Return [x, y] of the center of cell containing provided text 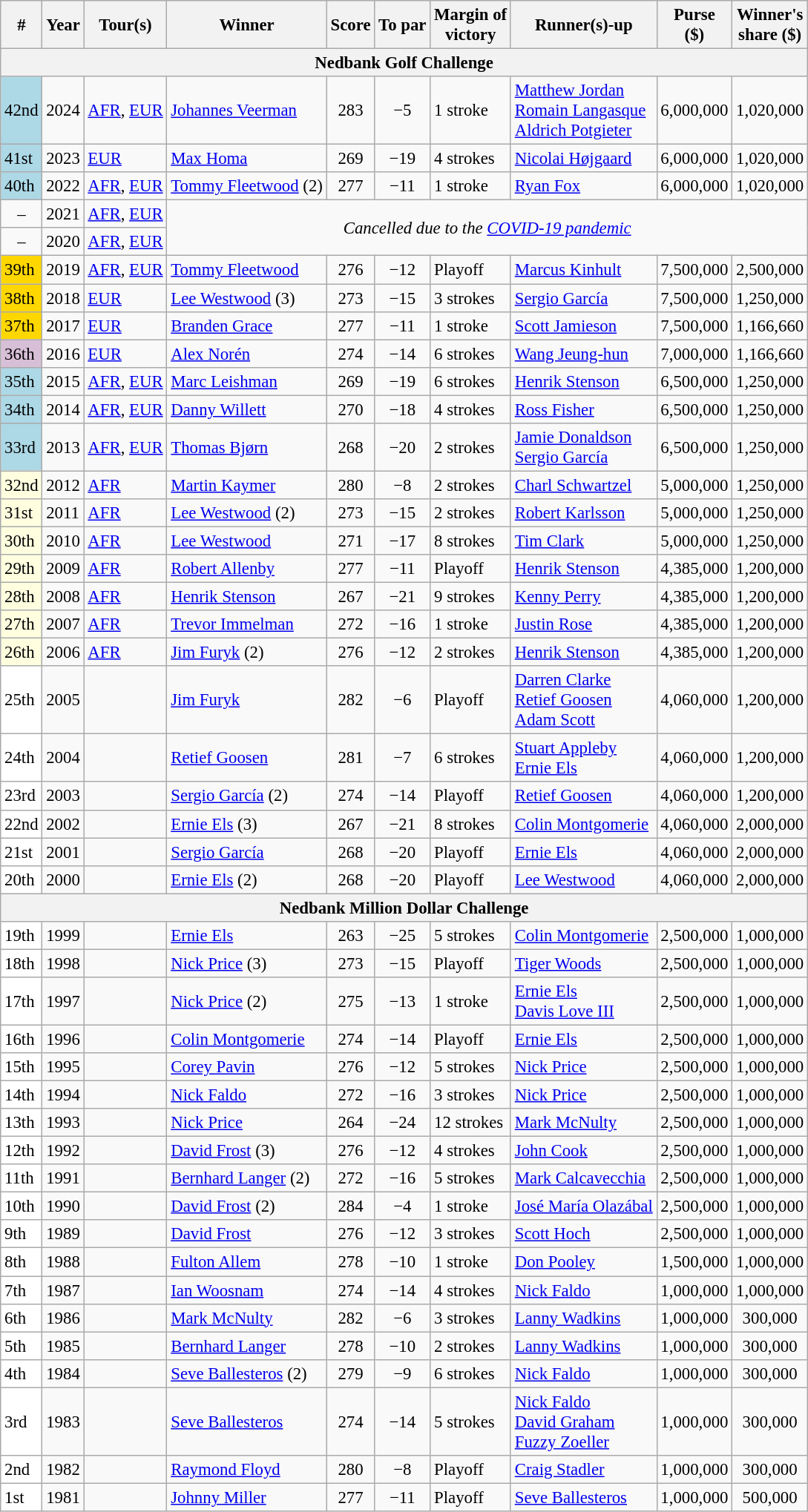
Nicolai Højgaard [583, 159]
2020 [63, 242]
Corey Pavin [246, 1067]
15th [22, 1067]
42nd [22, 110]
24th [22, 758]
1992 [63, 1151]
To par [402, 25]
2008 [63, 597]
1991 [63, 1178]
33rd [22, 448]
10th [22, 1206]
Jim Furyk (2) [246, 653]
2007 [63, 624]
Marc Leishman [246, 381]
275 [350, 1001]
30th [22, 541]
Robert Allenby [246, 569]
Robert Karlsson [583, 513]
2000 [63, 879]
1995 [63, 1067]
21st [22, 852]
−18 [402, 409]
279 [350, 1373]
1997 [63, 1001]
2nd [22, 1470]
Craig Stadler [583, 1470]
Mark Calcavecchia [583, 1178]
2006 [63, 653]
Winner'sshare ($) [770, 25]
Scott Jamieson [583, 326]
1987 [63, 1290]
Ernie Els (2) [246, 879]
Marcus Kinhult [583, 270]
20th [22, 879]
1994 [63, 1095]
40th [22, 186]
Winner [246, 25]
Jamie Donaldson Sergio García [583, 448]
2015 [63, 381]
1st [22, 1497]
Ross Fisher [583, 409]
2021 [63, 214]
# [22, 25]
2019 [63, 270]
2014 [63, 409]
271 [350, 541]
Wang Jeung-hun [583, 354]
39th [22, 270]
Tour(s) [125, 25]
1984 [63, 1373]
18th [22, 963]
−25 [402, 936]
13th [22, 1123]
2024 [63, 110]
32nd [22, 485]
Johnny Miller [246, 1497]
25th [22, 700]
Tiger Woods [583, 963]
−13 [402, 1001]
David Frost (2) [246, 1206]
Nedbank Million Dollar Challenge [404, 908]
1982 [63, 1470]
John Cook [583, 1151]
2003 [63, 796]
37th [22, 326]
2022 [63, 186]
29th [22, 569]
Fulton Allem [246, 1262]
500,000 [770, 1497]
16th [22, 1039]
1998 [63, 963]
Don Pooley [583, 1262]
2017 [63, 326]
Ian Woosnam [246, 1290]
Purse($) [694, 25]
Margin ofvictory [470, 25]
1990 [63, 1206]
Tommy Fleetwood (2) [246, 186]
−24 [402, 1123]
Trevor Immelman [246, 624]
12 strokes [470, 1123]
Thomas Bjørn [246, 448]
Kenny Perry [583, 597]
Matthew Jordan Romain Langasque Aldrich Potgieter [583, 110]
31st [22, 513]
1988 [63, 1262]
4th [22, 1373]
Bernhard Langer (2) [246, 1178]
2023 [63, 159]
Ryan Fox [583, 186]
2013 [63, 448]
2002 [63, 824]
281 [350, 758]
−9 [402, 1373]
1989 [63, 1235]
David Frost [246, 1235]
284 [350, 1206]
Johannes Veerman [246, 110]
14th [22, 1095]
Lee Westwood (3) [246, 298]
19th [22, 936]
Max Homa [246, 159]
7th [22, 1290]
7,000,000 [694, 354]
263 [350, 936]
Ernie Els Davis Love III [583, 1001]
9th [22, 1235]
Tim Clark [583, 541]
2005 [63, 700]
6th [22, 1318]
Nick Faldo David Graham Fuzzy Zoeller [583, 1422]
1985 [63, 1346]
2010 [63, 541]
David Frost (3) [246, 1151]
Stuart Appleby Ernie Els [583, 758]
5th [22, 1346]
2016 [63, 354]
Alex Norén [246, 354]
2012 [63, 485]
12th [22, 1151]
2011 [63, 513]
Runner(s)-up [583, 25]
Seve Ballesteros (2) [246, 1373]
Raymond Floyd [246, 1470]
2004 [63, 758]
41st [22, 159]
27th [22, 624]
283 [350, 110]
Sergio García (2) [246, 796]
Tommy Fleetwood [246, 270]
Scott Hoch [583, 1235]
−4 [402, 1206]
23rd [22, 796]
8th [22, 1262]
28th [22, 597]
1996 [63, 1039]
−17 [402, 541]
Justin Rose [583, 624]
Nick Price (2) [246, 1001]
38th [22, 298]
1993 [63, 1123]
2001 [63, 852]
26th [22, 653]
Danny Willett [246, 409]
22nd [22, 824]
Jim Furyk [246, 700]
1981 [63, 1497]
1983 [63, 1422]
17th [22, 1001]
9 strokes [470, 597]
36th [22, 354]
Martin Kaymer [246, 485]
Score [350, 25]
−5 [402, 110]
2009 [63, 569]
Cancelled due to the COVID-19 pandemic [487, 228]
264 [350, 1123]
270 [350, 409]
2018 [63, 298]
1,500,000 [694, 1262]
Nick Price (3) [246, 963]
Charl Schwartzel [583, 485]
Year [63, 25]
3rd [22, 1422]
11th [22, 1178]
35th [22, 381]
Lee Westwood (2) [246, 513]
José María Olazábal [583, 1206]
Ernie Els (3) [246, 824]
1999 [63, 936]
34th [22, 409]
Bernhard Langer [246, 1346]
1986 [63, 1318]
Nedbank Golf Challenge [404, 63]
Darren Clarke Retief Goosen Adam Scott [583, 700]
Branden Grace [246, 326]
−7 [402, 758]
